Output the [x, y] coordinate of the center of the cell containing the given text.  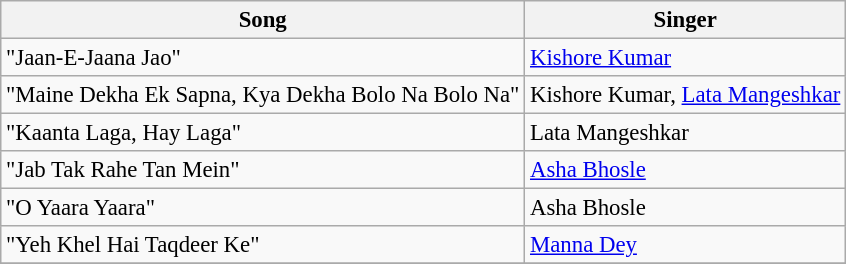
"Jab Tak Rahe Tan Mein" [263, 170]
"O Yaara Yaara" [263, 208]
Kishore Kumar, Lata Mangeshkar [686, 95]
Lata Mangeshkar [686, 133]
"Yeh Khel Hai Taqdeer Ke" [263, 245]
"Kaanta Laga, Hay Laga" [263, 133]
Singer [686, 20]
"Jaan-E-Jaana Jao" [263, 58]
Song [263, 20]
Manna Dey [686, 245]
Kishore Kumar [686, 58]
"Maine Dekha Ek Sapna, Kya Dekha Bolo Na Bolo Na" [263, 95]
